Output the (X, Y) coordinate of the center of the cell containing the given text.  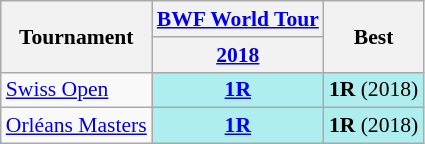
Orléans Masters (76, 126)
BWF World Tour (238, 19)
Best (374, 36)
Tournament (76, 36)
2018 (238, 55)
Swiss Open (76, 90)
